Provide the (x, y) coordinate of the cell's center where the given text is located.  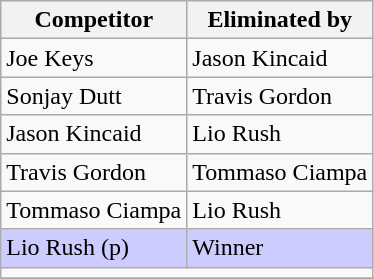
Eliminated by (280, 20)
Sonjay Dutt (94, 96)
Joe Keys (94, 58)
Competitor (94, 20)
Winner (280, 248)
Lio Rush (p) (94, 248)
